Output the [x, y] coordinate of the center of the cell containing the given text.  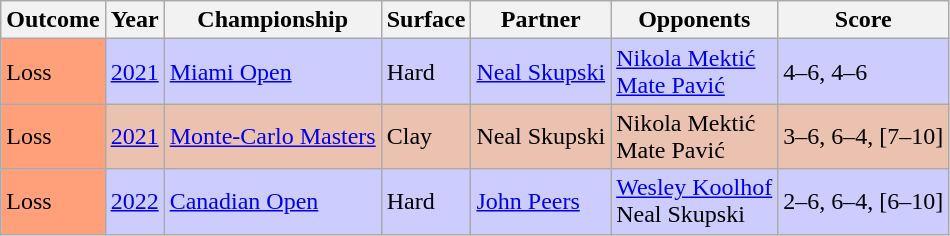
Year [134, 20]
Monte-Carlo Masters [272, 136]
Partner [541, 20]
4–6, 4–6 [864, 72]
Miami Open [272, 72]
Championship [272, 20]
3–6, 6–4, [7–10] [864, 136]
Score [864, 20]
Wesley Koolhof Neal Skupski [694, 202]
Clay [426, 136]
Canadian Open [272, 202]
John Peers [541, 202]
2022 [134, 202]
Outcome [53, 20]
2–6, 6–4, [6–10] [864, 202]
Surface [426, 20]
Opponents [694, 20]
